Pinpoint the cell where the given text exists, returning its (X, Y) midpoint coordinate. 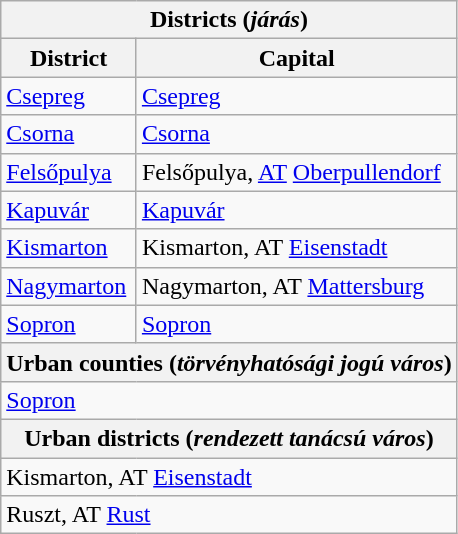
District (69, 58)
Districts (járás) (229, 20)
Nagymarton, AT Mattersburg (296, 286)
Capital (296, 58)
Urban counties (törvényhatósági jogú város) (229, 362)
Kismarton (69, 248)
Felsőpulya (69, 172)
Nagymarton (69, 286)
Urban districts (rendezett tanácsú város) (229, 438)
Felsőpulya, AT Oberpullendorf (296, 172)
Ruszt, AT Rust (229, 515)
